Find where the given text appears and provide that cell's center as [x, y] coordinate. 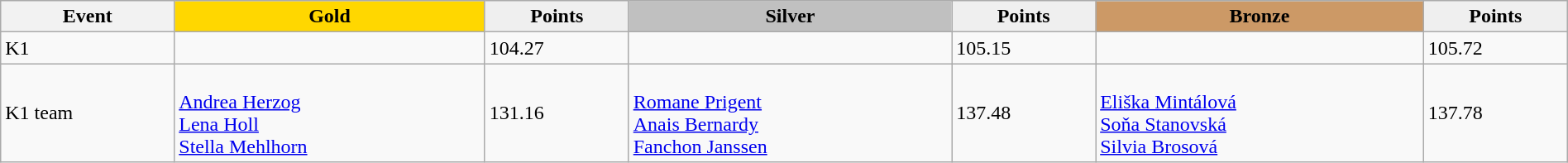
Gold [330, 17]
105.72 [1495, 48]
Romane PrigentAnais BernardyFanchon Janssen [791, 113]
Andrea HerzogLena HollStella Mehlhorn [330, 113]
Event [88, 17]
K1 [88, 48]
137.48 [1024, 113]
137.78 [1495, 113]
K1 team [88, 113]
Silver [791, 17]
104.27 [557, 48]
Eliška MintálováSoňa StanovskáSilvia Brosová [1260, 113]
131.16 [557, 113]
105.15 [1024, 48]
Bronze [1260, 17]
